Identify which cell holds the provided text, then report its (X, Y) central coordinate. 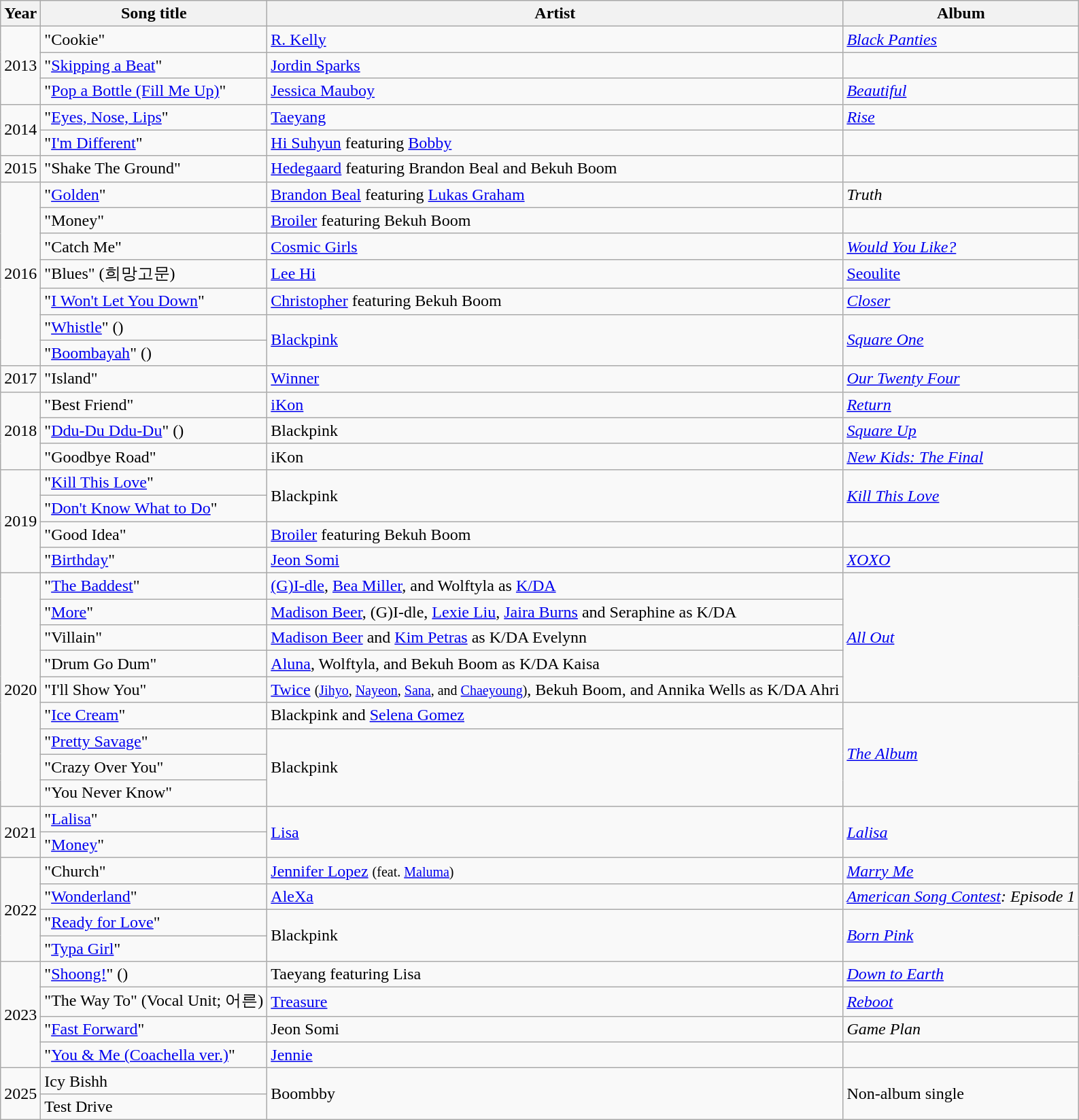
"Wonderland" (154, 896)
Lisa (555, 832)
"Good Idea" (154, 534)
"Ddu-Du Ddu-Du" () (154, 430)
"Boombayah" () (154, 353)
"Birthday" (154, 560)
Rise (961, 117)
Test Drive (154, 1106)
"Crazy Over You" (154, 767)
2015 (20, 169)
Artist (555, 14)
Song title (154, 14)
Kill This Love (961, 495)
"I'll Show You" (154, 690)
"Golden" (154, 194)
Winner (555, 379)
All Out (961, 638)
American Song Contest: Episode 1 (961, 896)
Jennifer Lopez (feat. Maluma) (555, 870)
"Skipping a Beat" (154, 65)
"Pop a Bottle (Fill Me Up)" (154, 91)
"Drum Go Dum" (154, 664)
AleXa (555, 896)
Closer (961, 301)
Aluna, Wolftyla, and Bekuh Boom as K/DA Kaisa (555, 664)
Lee Hi (555, 273)
"Whistle" () (154, 327)
Jordin Sparks (555, 65)
2025 (20, 1093)
"I'm Different" (154, 143)
2021 (20, 832)
2016 (20, 273)
"Ready for Love" (154, 922)
"I Won't Let You Down" (154, 301)
"Ice Cream" (154, 715)
"Shoong!" () (154, 974)
Icy Bishh (154, 1081)
Taeyang (555, 117)
"Catch Me" (154, 246)
2020 (20, 690)
"Blues" (희망고문) (154, 273)
"Villain" (154, 638)
Black Panties (961, 39)
"Goodbye Road" (154, 456)
Non-album single (961, 1093)
Return (961, 405)
Truth (961, 194)
"Shake The Ground" (154, 169)
Square One (961, 340)
2013 (20, 65)
Hi Suhyun featuring Bobby (555, 143)
"Best Friend" (154, 405)
"You & Me (Coachella ver.)" (154, 1055)
"Cookie" (154, 39)
"Lalisa" (154, 819)
Twice (Jihyo, Nayeon, Sana, and Chaeyoung), Bekuh Boom, and Annika Wells as K/DA Ahri (555, 690)
Lalisa (961, 832)
Madison Beer and Kim Petras as K/DA Evelynn (555, 638)
"Typa Girl" (154, 949)
New Kids: The Final (961, 456)
"You Never Know" (154, 793)
Christopher featuring Bekuh Boom (555, 301)
Cosmic Girls (555, 246)
Marry Me (961, 870)
Down to Earth (961, 974)
Brandon Beal featuring Lukas Graham (555, 194)
"Island" (154, 379)
The Album (961, 754)
Boombby (555, 1093)
Hedegaard featuring Brandon Beal and Bekuh Boom (555, 169)
Square Up (961, 430)
Taeyang featuring Lisa (555, 974)
2023 (20, 1015)
Blackpink and Selena Gomez (555, 715)
"Fast Forward" (154, 1029)
Game Plan (961, 1029)
(G)I-dle, Bea Miller, and Wolftyla as K/DA (555, 586)
"The Baddest" (154, 586)
Treasure (555, 1002)
Year (20, 14)
Jessica Mauboy (555, 91)
Seoulite (961, 273)
2014 (20, 130)
2018 (20, 430)
"Eyes, Nose, Lips" (154, 117)
Born Pink (961, 935)
Our Twenty Four (961, 379)
2019 (20, 521)
2022 (20, 909)
Jennie (555, 1055)
Madison Beer, (G)I-dle, Lexie Liu, Jaira Burns and Seraphine as K/DA (555, 612)
"Don't Know What to Do" (154, 508)
R. Kelly (555, 39)
"More" (154, 612)
"The Way To" (Vocal Unit; 어른) (154, 1002)
Beautiful (961, 91)
"Kill This Love" (154, 482)
"Pretty Savage" (154, 741)
"Church" (154, 870)
Reboot (961, 1002)
Album (961, 14)
2017 (20, 379)
Would You Like? (961, 246)
XOXO (961, 560)
